Search for the cell housing the specified text and yield its (X, Y) center coordinate. 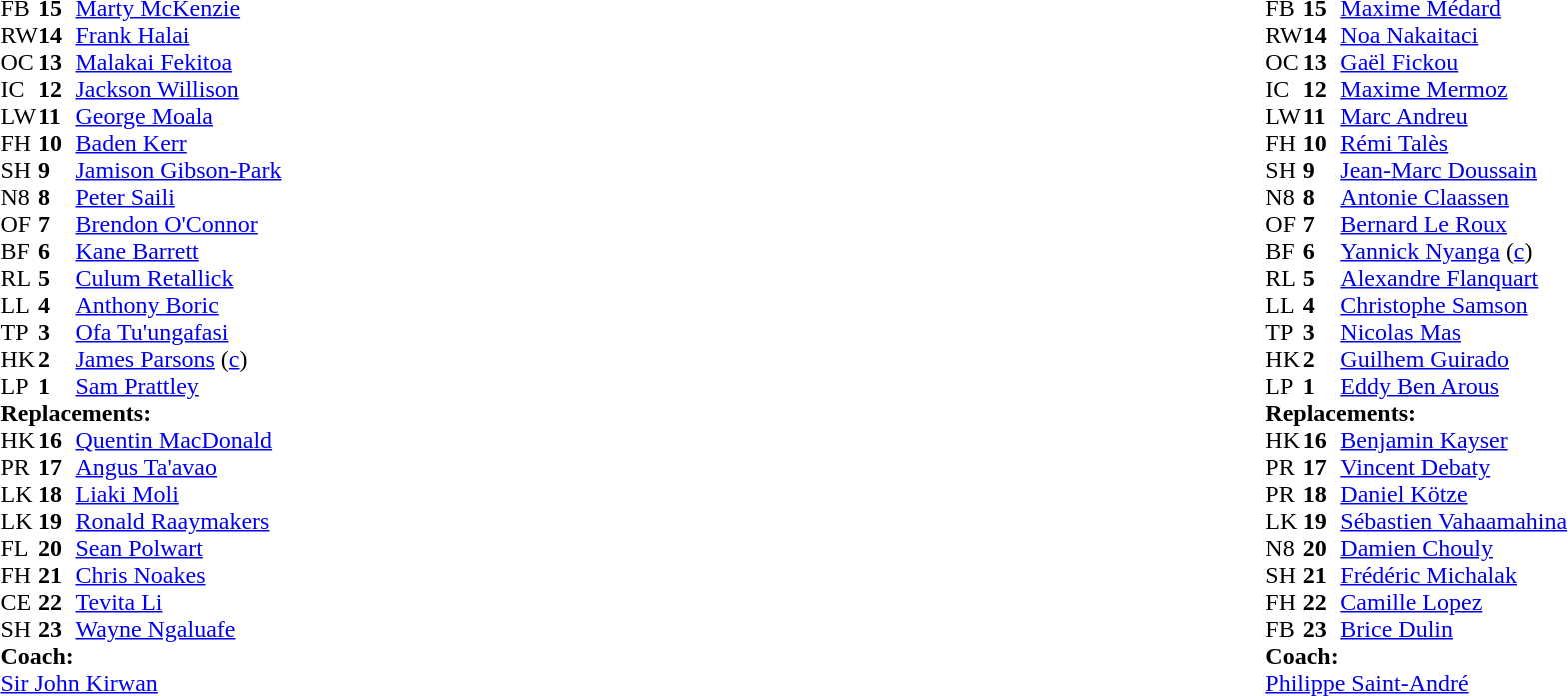
Anthony Boric (179, 306)
Wayne Ngaluafe (179, 630)
Camille Lopez (1453, 602)
Antonie Claassen (1453, 198)
Angus Ta'avao (179, 468)
Baden Kerr (179, 144)
Jackson Willison (179, 90)
Jean-Marc Doussain (1453, 170)
Gaël Fickou (1453, 62)
Peter Saili (179, 198)
Eddy Ben Arous (1453, 386)
Maxime Mermoz (1453, 90)
Bernard Le Roux (1453, 224)
Sam Prattley (179, 386)
Alexandre Flanquart (1453, 278)
Christophe Samson (1453, 306)
Noa Nakaitaci (1453, 36)
Liaki Moli (179, 494)
Frédéric Michalak (1453, 576)
Kane Barrett (179, 252)
Brendon O'Connor (179, 224)
Sean Polwart (179, 548)
Malakai Fekitoa (179, 62)
Brice Dulin (1453, 630)
Tevita Li (179, 602)
George Moala (179, 116)
Guilhem Guirado (1453, 360)
Nicolas Mas (1453, 332)
Quentin MacDonald (179, 440)
Frank Halai (179, 36)
Benjamin Kayser (1453, 440)
Vincent Debaty (1453, 468)
Sébastien Vahaamahina (1453, 522)
Damien Chouly (1453, 548)
FL (19, 548)
Jamison Gibson-Park (179, 170)
Culum Retallick (179, 278)
Ronald Raaymakers (179, 522)
Yannick Nyanga (c) (1453, 252)
Ofa Tu'ungafasi (179, 332)
Chris Noakes (179, 576)
Marc Andreu (1453, 116)
James Parsons (c) (179, 360)
CE (19, 602)
Rémi Talès (1453, 144)
Daniel Kötze (1453, 494)
FB (1284, 630)
